From the cell containing the given text, extract its center point as (x, y) coordinate. 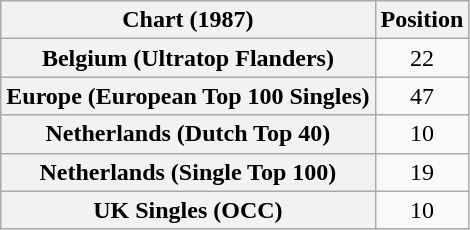
Netherlands (Dutch Top 40) (188, 134)
22 (422, 58)
Netherlands (Single Top 100) (188, 172)
47 (422, 96)
19 (422, 172)
Position (422, 20)
Chart (1987) (188, 20)
Belgium (Ultratop Flanders) (188, 58)
UK Singles (OCC) (188, 210)
Europe (European Top 100 Singles) (188, 96)
